For the text-containing cell, return its midpoint in [X, Y] coordinate format. 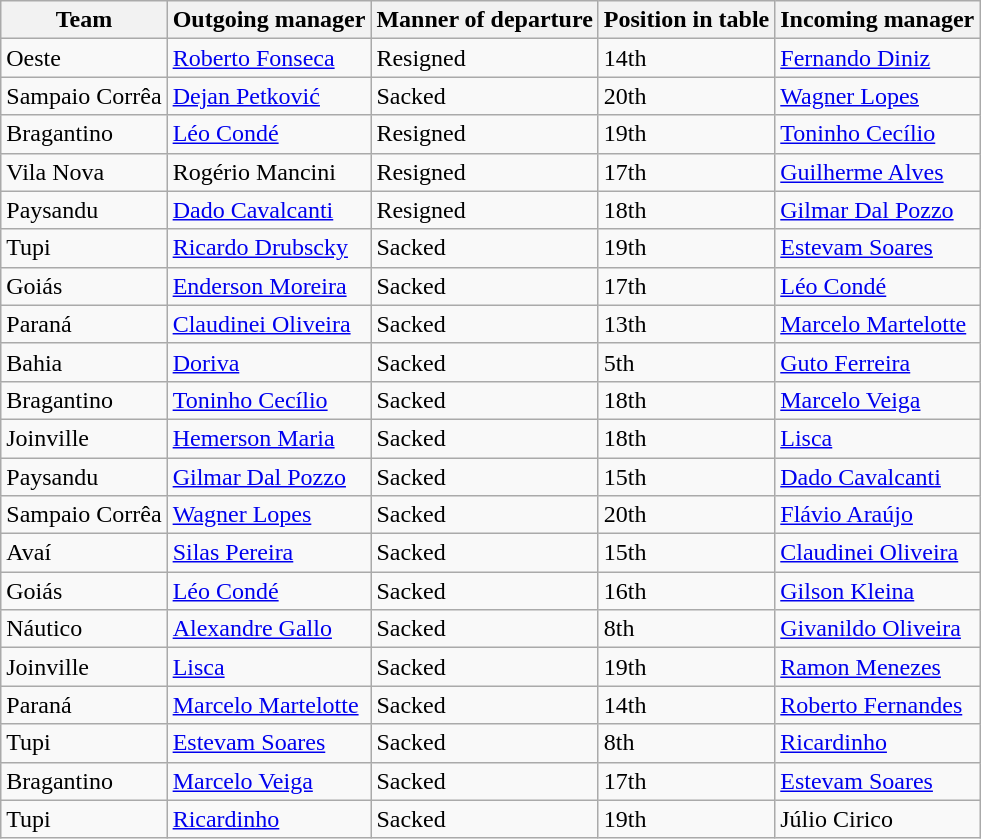
Manner of departure [484, 20]
Enderson Moreira [269, 286]
Bahia [84, 362]
Ramon Menezes [878, 667]
5th [686, 362]
Silas Pereira [269, 553]
Outgoing manager [269, 20]
Náutico [84, 629]
Gilson Kleina [878, 591]
Flávio Araújo [878, 515]
Doriva [269, 362]
Dejan Petković [269, 96]
Ricardo Drubscky [269, 248]
Roberto Fernandes [878, 705]
Guto Ferreira [878, 362]
Rogério Mancini [269, 172]
Avaí [84, 553]
Guilherme Alves [878, 172]
Team [84, 20]
Júlio Cirico [878, 819]
Roberto Fonseca [269, 58]
Hemerson Maria [269, 438]
16th [686, 591]
Alexandre Gallo [269, 629]
Givanildo Oliveira [878, 629]
Fernando Diniz [878, 58]
Vila Nova [84, 172]
Position in table [686, 20]
Incoming manager [878, 20]
Oeste [84, 58]
13th [686, 324]
